Identify which cell holds the provided text, then report its [X, Y] central coordinate. 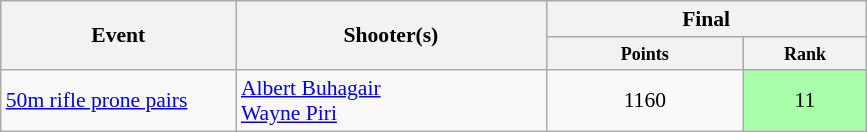
Points [645, 54]
11 [806, 100]
1160 [645, 100]
Final [706, 19]
Albert BuhagairWayne Piri [391, 100]
Rank [806, 54]
Shooter(s) [391, 36]
Event [118, 36]
50m rifle prone pairs [118, 100]
